Pinpoint the cell where the given text exists, returning its [X, Y] midpoint coordinate. 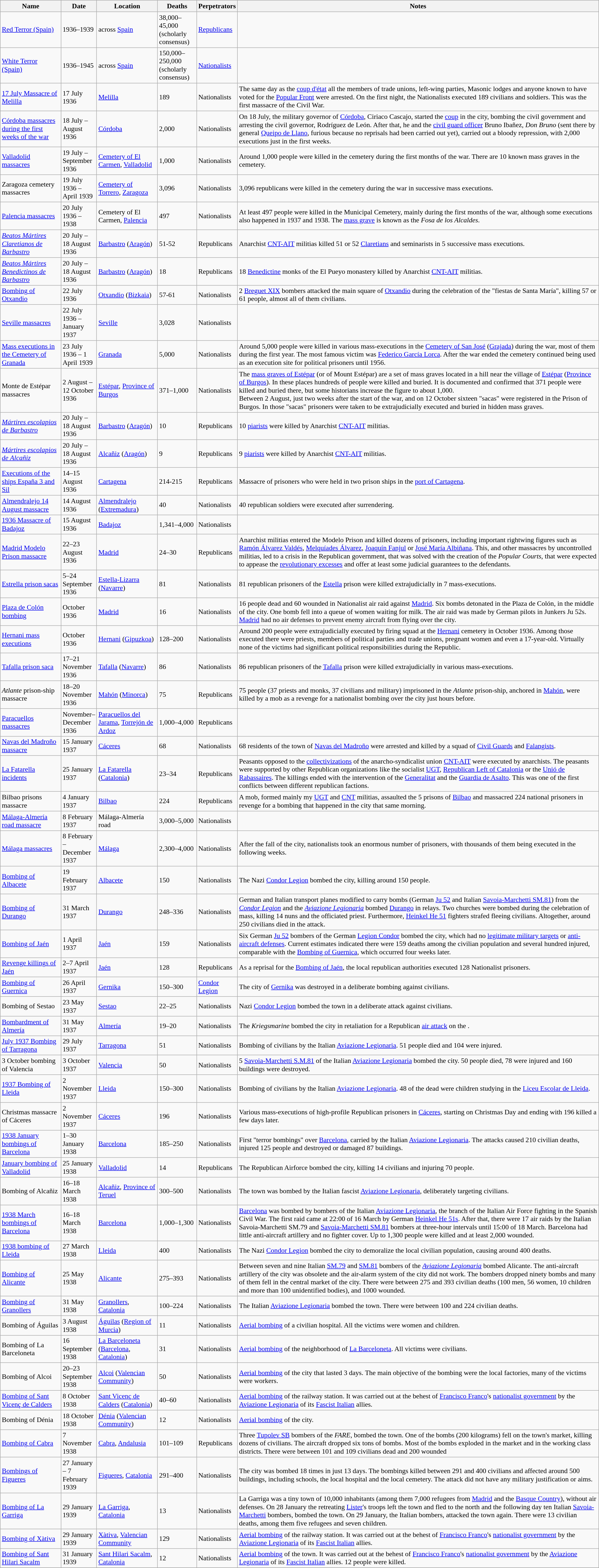
The Republican Airforce bombed the city, killing 14 civilians and injuring 70 people. [418, 1167]
1938 January bombings of Barcelona [31, 1144]
Bombing of Alicante [31, 1278]
Bilbao [127, 801]
La Garriga, Catalonia [127, 1511]
Almendralejo 14 August massacre [31, 505]
Valladolid [127, 1167]
Alcañiz, Province of Teruel [127, 1191]
November–December 1936 [79, 723]
14–15 August 1936 [79, 482]
19–20 [177, 1026]
Executions of the ships España 3 and Sil [31, 482]
Paracuellos del Jarama, Torrejón de Ardoz [127, 723]
The town was bombed by the Italian fascist Aviazione Legionaria, deliberately targeting civilians. [418, 1191]
Seville massacres [31, 323]
Hernani (Gipuzkoa) [127, 640]
Alcañiz (Aragón) [127, 454]
5 Savoia-Marchetti S.M.81 of the Italian Aviazione Legionaria bombed the city. 50 people died, 78 were injured and 160 buildings were destroyed. [418, 1065]
81 [177, 584]
1,000–4,000 [177, 723]
275–393 [177, 1278]
3 October bombing of Valencia [31, 1065]
Bombing of civilians by the Italian Aviazione Legionaria. 51 people died and 104 were injured. [418, 1045]
Almería [127, 1026]
Figueres, Catalonia [127, 1475]
Bombing of Sant Hilari Sacalm [31, 1558]
1,341–4,000 [177, 525]
128 [177, 967]
29 July 1937 [79, 1045]
Estépar, Province of Burgos [127, 390]
Estella-Lizarra (Navarre) [127, 584]
Cemetery of El Carmen, Palencia [127, 216]
18–20 November 1936 [79, 695]
13 [177, 1511]
31 May 1937 [79, 1026]
1–30 January 1938 [79, 1144]
Various mass-executions of high-profile Republican prisoners in Cáceres, starting on Christmas Day and ending with 196 killed a few days later. [418, 1116]
14 August 1936 [79, 505]
Bombing of Durango [31, 912]
19 July 1936 – April 1939 [79, 188]
Cabra, Andalusia [127, 1443]
16 September 1938 [79, 1349]
Bombing of Albacete [31, 880]
Badajoz [127, 525]
25 January 1937 [79, 774]
23–34 [177, 774]
Around 1,000 people were killed in the cemetery during the first months of the war. There are 10 known mass graves in the cemetery. [418, 161]
5,000 [177, 355]
40–60 [177, 1401]
Notes [418, 6]
14 [177, 1167]
Melilla [127, 97]
26 April 1937 [79, 987]
Gernika [127, 987]
5–24 September 1936 [79, 584]
300–500 [177, 1191]
Valladolid massacres [31, 161]
Alcoi (Valencian Community) [127, 1377]
291–400 [177, 1475]
1938 bombing of Lleida [31, 1250]
31 March 1937 [79, 912]
3,000–5,000 [177, 821]
17–21 November 1936 [79, 667]
Atlante prison-ship massacre [31, 695]
Bombing of Xàtiva [31, 1539]
2–7 April 1937 [79, 967]
22 July 1936 [79, 295]
16 [177, 611]
248–336 [177, 912]
Condor Legion [217, 987]
La Fatarella (Catalonia) [127, 774]
Monte de Estépar massacres [31, 390]
La Fatarella incidents [31, 774]
81 republican prisoners of the Estella prison were killed extrajudicially in 7 mass-executions. [418, 584]
20–23 September 1938 [79, 1377]
38,000–45,000 (scholarly consensus) [177, 30]
The Kriegsmarine bombed the city in retaliation for a Republican air attack on the . [418, 1026]
Sant Hilari Sacalm, Catalonia [127, 1558]
27 March 1938 [79, 1250]
Almendralejo (Extremadura) [127, 505]
86 [177, 667]
Zaragoza cemetery massacres [31, 188]
Navas del Madroño massacre [31, 746]
18 October 1938 [79, 1420]
100–224 [177, 1306]
1936 Massacre of Badajoz [31, 525]
17 July Massacre of Melilla [31, 97]
Águilas (Region of Murcia) [127, 1325]
11 [177, 1325]
150 [177, 880]
68 residents of the town of Navas del Madroño were arrested and killed by a squad of Civil Guards and Falangists. [418, 746]
224 [177, 801]
Bombing of Alcoi [31, 1377]
10 [177, 426]
January bombing of Valladolid [31, 1167]
The Nazi Condor Legion bombed the city to demoralize the local civilian population, causing around 400 deaths. [418, 1250]
150,000–250,000 (scholarly consensus) [177, 65]
Málaga massacres [31, 849]
23 May 1937 [79, 1006]
Bombing of Jaén [31, 944]
Revenge killings of Jaén [31, 967]
4 January 1937 [79, 801]
Granada [127, 355]
Red Terror (Spain) [31, 30]
Sant Vicenç de Calders (Catalonia) [127, 1401]
25 January 1938 [79, 1167]
White Terror (Spain) [31, 65]
Deaths [177, 6]
371–1,000 [177, 390]
Bombing of Dénia [31, 1420]
22 July 1936 – January 1937 [79, 323]
Aerial bombing of a civilian hospital. All the victims were women and children. [418, 1325]
3,028 [177, 323]
10 piarists were killed by Anarchist CNT-AIT militias. [418, 426]
51 [177, 1045]
Málaga-Almería road massacre [31, 821]
Cemetery of El Carmen, Valladolid [127, 161]
7 November 1938 [79, 1443]
3,096 [177, 188]
Date [79, 6]
Seville [127, 323]
Tarragona [127, 1045]
27 January – 7 February 1939 [79, 1475]
Anarchist CNT-AIT militias killed 51 or 52 Claretians and seminarists in 5 successive mass executions. [418, 244]
51-52 [177, 244]
57-61 [177, 295]
Hernani mass executions [31, 640]
Bombing of civilians by the Italian Aviazione Legionaria. 48 of the dead were children studying in the Liceu Escolar de Lleida. [418, 1089]
3,096 republicans were killed in the cemetery during the war in successive mass executions. [418, 188]
40 [177, 505]
3 October 1937 [79, 1065]
Bombing of Sant Vicenç de Calders [31, 1401]
Beatos Mártires Claretianos de Barbastro [31, 244]
The Italian Aviazione Legionaria bombed the town. There were between 100 and 224 civilian deaths. [418, 1306]
Bombings of Figueres [31, 1475]
Mártires escolapios de Alcañiz [31, 454]
86 republican prisoners of the Tafalla prison were killed extrajudicially in various mass-executions. [418, 667]
40 republican soldiers were executed after surrendering. [418, 505]
3 August 1938 [79, 1325]
Bombing of Granollers [31, 1306]
Mass executions in the Cemetery of Granada [31, 355]
July 1937 Bombing of Tarragona [31, 1045]
Dénia (Valencian Community) [127, 1420]
Madrid Modelo Prison massacre [31, 552]
75 [177, 695]
Bilbao prisons massacre [31, 801]
Bombing of La Garriga [31, 1511]
Mahón (Minorca) [127, 695]
128–200 [177, 640]
214-215 [177, 482]
Bombing of Cabra [31, 1443]
Massacre of prisoners who were held in two prison ships in the port of Cartagena. [418, 482]
189 [177, 97]
Nazi Condor Legion bombed the town in a deliberate attack against civilians. [418, 1006]
19 July – September 1936 [79, 161]
Albacete [127, 880]
Durango [127, 912]
Estrella prison sacas [31, 584]
Bombing of Águilas [31, 1325]
185–250 [177, 1144]
2,300–4,000 [177, 849]
1,000–1,300 [177, 1223]
Tafalla prison saca [31, 667]
La Barceloneta (Barcelona, Catalonia) [127, 1349]
31 May 1938 [79, 1306]
22–25 [177, 1006]
2,000 [177, 129]
15 August 1936 [79, 525]
31 [177, 1349]
1 April 1937 [79, 944]
Paracuellos massacres [31, 723]
9 piarists were killed by Anarchist CNT-AIT militias. [418, 454]
Aerial bombing of the neighborhood of La Barceloneta. All victims were civilians. [418, 1349]
101–109 [177, 1443]
Bombing of Otxandio [31, 295]
Bombing of Guernica [31, 987]
Plaza de Colón bombing [31, 611]
The Nazi Condor Legion bombed the city, killing around 150 people. [418, 880]
1,000 [177, 161]
Sestao [127, 1006]
1936–1945 [79, 65]
Bombardment of Almería [31, 1026]
After the fall of the city, nationalists took an enormous number of prisoners, with thousands of them being executed in the following weeks. [418, 849]
2 August – 12 October 1936 [79, 390]
18 July – August 1936 [79, 129]
Valencia [127, 1065]
497 [177, 216]
Tafalla (Navarre) [127, 667]
19 February 1937 [79, 880]
Palencia massacres [31, 216]
Granollers, Catalonia [127, 1306]
Málaga-Almería road [127, 821]
129 [177, 1539]
Aerial bombing of the city that lasted 3 days. The main objective of the bombing were the local factories, many of the victims were workers. [418, 1377]
Location [127, 6]
Bombing of Alcañiz [31, 1191]
20 July 1936 – 1938 [79, 216]
15 January 1937 [79, 746]
Beatos Mártires Benedictinos de Barbastro [31, 272]
68 [177, 746]
Christmas massacre of Cáceres [31, 1116]
1937 Bombing of Lleida [31, 1089]
1938 March bombings of Barcelona [31, 1223]
As a reprisal for the Bombing of Jaén, the local republican authorities executed 128 Nationalist prisoners. [418, 967]
25 May 1938 [79, 1278]
Name [31, 6]
Perpetrators [217, 6]
22–23 August 1936 [79, 552]
400 [177, 1250]
Otxandio (Bizkaia) [127, 295]
17 July 1936 [79, 97]
18 [177, 272]
8 February – December 1937 [79, 849]
Alicante [127, 1278]
1936–1939 [79, 30]
Aerial bombing of the city. [418, 1420]
9 [177, 454]
Bombing of Sestao [31, 1006]
Xàtiva, Valencian Community [127, 1539]
Málaga [127, 849]
31 January 1939 [79, 1558]
Bombing of La Barceloneta [31, 1349]
Córdoba massacres during the first weeks of the war [31, 129]
Cartagena [127, 482]
8 February 1937 [79, 821]
The city of Gernika was destroyed in a deliberate bombing against civilians. [418, 987]
24–30 [177, 552]
8 October 1938 [79, 1401]
Cemetery of Torrero, Zaragoza [127, 188]
159 [177, 944]
23 July 1936 – 1 April 1939 [79, 355]
196 [177, 1116]
Mártires escolapios de Barbastro [31, 426]
18 Benedictine monks of the El Pueyo monastery killed by Anarchist CNT-AIT militias. [418, 272]
Córdoba [127, 129]
